Capture the cell that displays the provided text and extract its [x, y] central coordinate. 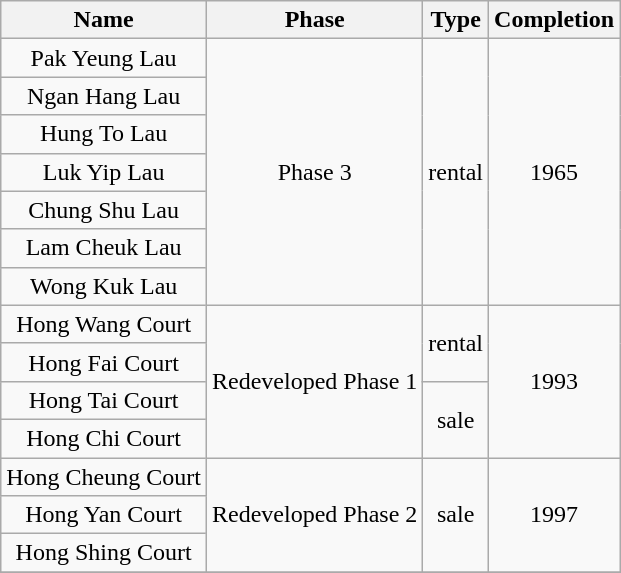
Redeveloped Phase 2 [314, 515]
Luk Yip Lau [104, 172]
Hong Wang Court [104, 324]
Pak Yeung Lau [104, 58]
Type [456, 20]
Hong Yan Court [104, 515]
Phase 3 [314, 172]
Hong Shing Court [104, 553]
Name [104, 20]
1993 [554, 381]
Ngan Hang Lau [104, 96]
Hong Chi Court [104, 438]
Chung Shu Lau [104, 210]
Phase [314, 20]
Redeveloped Phase 1 [314, 381]
Hong Tai Court [104, 400]
1965 [554, 172]
Hung To Lau [104, 134]
Wong Kuk Lau [104, 286]
Hong Fai Court [104, 362]
Hong Cheung Court [104, 477]
1997 [554, 515]
Completion [554, 20]
Lam Cheuk Lau [104, 248]
